Detect which cell encompasses the target text, then output its (x, y) center coordinate. 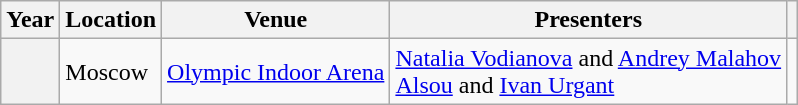
Presenters (588, 20)
Year (30, 20)
Venue (276, 20)
Moscow (111, 72)
Natalia Vodianova and Andrey Malahov Alsou and Ivan Urgant (588, 72)
Location (111, 20)
Olympic Indoor Arena (276, 72)
